Identify which cell holds the provided text, then report its [x, y] central coordinate. 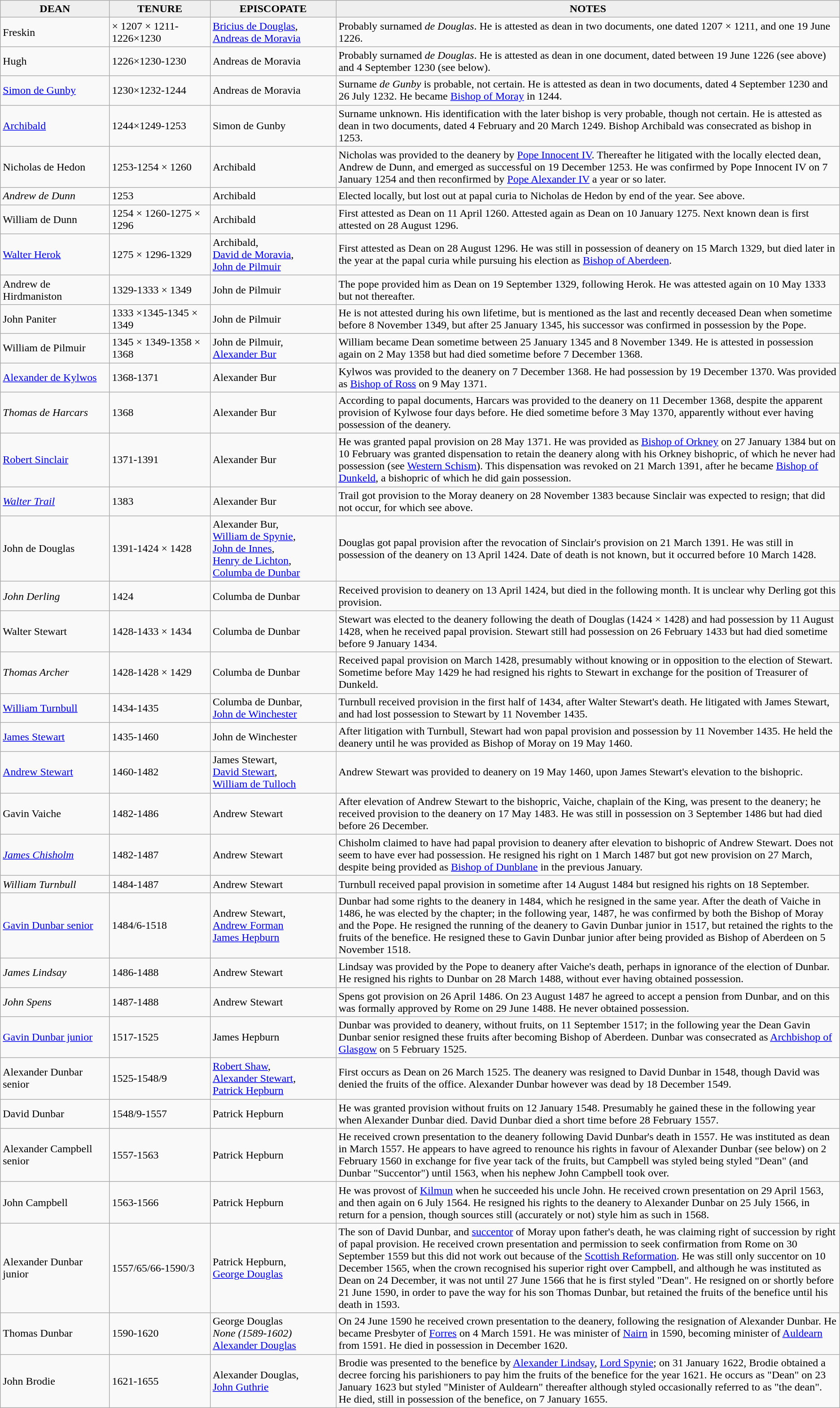
Walter Herok [55, 254]
John Brodie [55, 1381]
Nicholas de Hedon [55, 167]
1333 ×1345-1345 × 1349 [160, 319]
1383 [160, 502]
Hugh [55, 61]
Thomas de Harcars [55, 413]
Kylwos was provided to the deanery on 7 December 1368. He had possession by 19 December 1370. Was provided as Bishop of Ross on 9 May 1371. [588, 377]
1428-1428 × 1429 [160, 673]
James Chisholm [55, 855]
1590-1620 [160, 1334]
Thomas Archer [55, 673]
Walter Trail [55, 502]
James Stewart [55, 737]
Alexander Campbell senior [55, 1155]
John Spens [55, 1001]
1368-1371 [160, 377]
Alexander Bur,William de Spynie,John de Innes,Henry de Lichton,Columba de Dunbar [273, 549]
Trail got provision to the Moray deanery on 28 November 1383 because Sinclair was expected to resign; that did not occur, for which see above. [588, 502]
Received provision to deanery on 13 April 1424, but died in the following month. It is unclear why Derling got this provision. [588, 596]
Alexander Dunbar junior [55, 1268]
1484/6-1518 [160, 925]
John Campbell [55, 1202]
1254 × 1260-1275 × 1296 [160, 219]
1487-1488 [160, 1001]
Andrew Stewart was provided to deanery on 19 May 1460, upon James Stewart's elevation to the bishopric. [588, 772]
Andrew de Dunn [55, 196]
Probably surnamed de Douglas. He is attested as dean in one document, dated between 19 June 1226 (see above) and 4 September 1230 (see below). [588, 61]
EPISCOPATE [273, 9]
Probably surnamed de Douglas. He is attested as dean in two documents, one dated 1207 × 1211, and one 19 June 1226. [588, 32]
Freskin [55, 32]
1230×1232-1244 [160, 91]
Archibald,David de Moravia,John de Pilmuir [273, 254]
John Derling [55, 596]
Turnbull received papal provision in sometime after 14 August 1484 but resigned his rights on 18 September. [588, 884]
Walter Stewart [55, 631]
1563-1566 [160, 1202]
Robert Sinclair [55, 460]
Alexander Dunbar senior [55, 1079]
1621-1655 [160, 1381]
Gavin Dunbar junior [55, 1037]
Andrew Stewart,Andrew FormanJames Hepburn [273, 925]
Andrew de Hirdmaniston [55, 290]
1428-1433 × 1434 [160, 631]
Thomas Dunbar [55, 1334]
1517-1525 [160, 1037]
James Stewart,David Stewart,William de Tulloch [273, 772]
1329-1333 × 1349 [160, 290]
John de Winchester [273, 737]
1486-1488 [160, 973]
1345 × 1349-1358 × 1368 [160, 348]
Alexander Douglas,John Guthrie [273, 1381]
1244×1249-1253 [160, 126]
1275 × 1296-1329 [160, 254]
Elected locally, but lost out at papal curia to Nicholas de Hedon by end of the year. See above. [588, 196]
1226×1230-1230 [160, 61]
TENURE [160, 9]
1482-1486 [160, 813]
First attested as Dean on 11 April 1260. Attested again as Dean on 10 January 1275. Next known dean is first attested on 28 August 1296. [588, 219]
Gavin Dunbar senior [55, 925]
NOTES [588, 9]
George DouglasNone (1589-1602)Alexander Douglas [273, 1334]
1391-1424 × 1428 [160, 549]
Columba de Dunbar,John de Winchester [273, 708]
1460-1482 [160, 772]
John Paniter [55, 319]
1434-1435 [160, 708]
1525-1548/9 [160, 1079]
1557-1563 [160, 1155]
1368 [160, 413]
David Dunbar [55, 1114]
1253 [160, 196]
John de Pilmuir,Alexander Bur [273, 348]
Alexander de Kylwos [55, 377]
DEAN [55, 9]
1548/9-1557 [160, 1114]
1371-1391 [160, 460]
William de Pilmuir [55, 348]
× 1207 × 1211-1226×1230 [160, 32]
James Hepburn [273, 1037]
James Lindsay [55, 973]
William de Dunn [55, 219]
1482-1487 [160, 855]
Gavin Vaiche [55, 813]
1484-1487 [160, 884]
1557/65/66-1590/3 [160, 1268]
1253-1254 × 1260 [160, 167]
John de Douglas [55, 549]
Bricius de Douglas,Andreas de Moravia [273, 32]
The pope provided him as Dean on 19 September 1329, following Herok. He was attested again on 10 May 1333 but not thereafter. [588, 290]
1424 [160, 596]
Patrick Hepburn,George Douglas [273, 1268]
1435-1460 [160, 737]
Robert Shaw,Alexander Stewart,Patrick Hepburn [273, 1079]
